Search for the cell housing the specified text and yield its (X, Y) center coordinate. 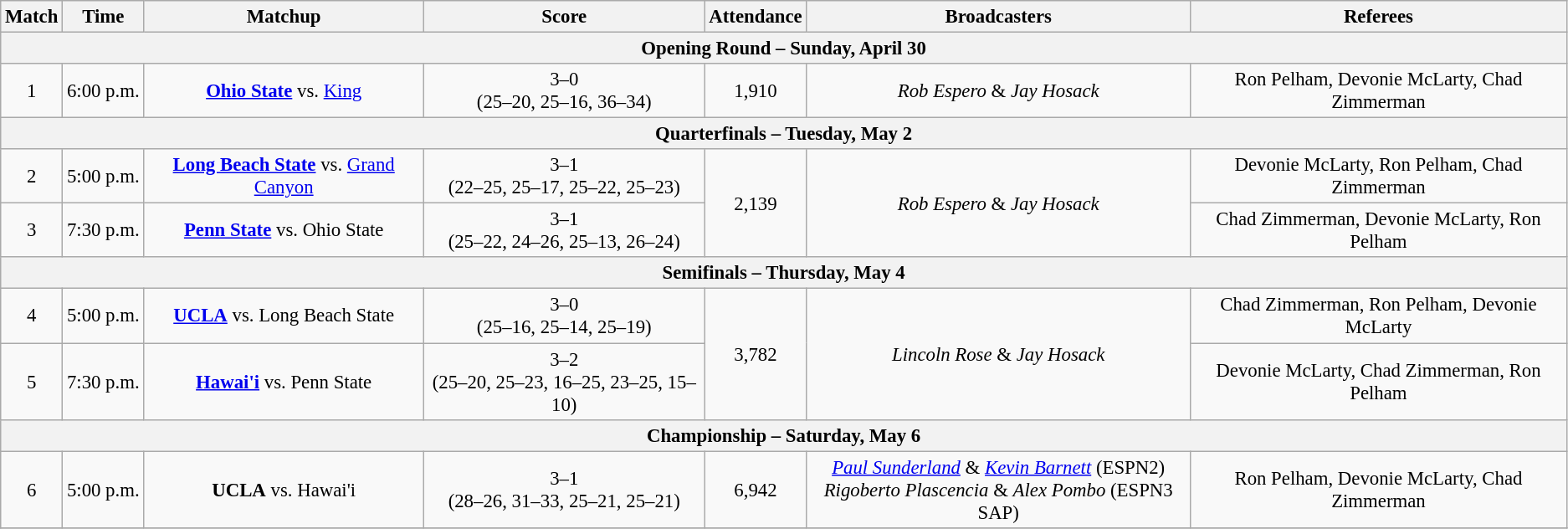
Quarterfinals – Tuesday, May 2 (784, 134)
3–2(25–20, 25–23, 16–25, 23–25, 15–10) (564, 382)
Paul Sunderland & Kevin Barnett (ESPN2) Rigoberto Plascencia & Alex Pombo (ESPN3 SAP) (998, 490)
Score (564, 17)
Devonie McLarty, Chad Zimmerman, Ron Pelham (1378, 382)
Championship – Saturday, May 6 (784, 435)
Matchup (284, 17)
6,942 (756, 490)
Ohio State vs. King (284, 90)
3 (32, 231)
6 (32, 490)
1 (32, 90)
3–0(25–16, 25–14, 25–19) (564, 316)
3–1(28–26, 31–33, 25–21, 25–21) (564, 490)
2,139 (756, 203)
UCLA vs. Hawai'i (284, 490)
Hawai'i vs. Penn State (284, 382)
6:00 p.m. (104, 90)
Time (104, 17)
3–1(25–22, 24–26, 25–13, 26–24) (564, 231)
Semifinals – Thursday, May 4 (784, 274)
Attendance (756, 17)
4 (32, 316)
Opening Round – Sunday, April 30 (784, 49)
Chad Zimmerman, Ron Pelham, Devonie McLarty (1378, 316)
Lincoln Rose & Jay Hosack (998, 354)
Long Beach State vs. Grand Canyon (284, 176)
Broadcasters (998, 17)
3–0(25–20, 25–16, 36–34) (564, 90)
3,782 (756, 354)
1,910 (756, 90)
Penn State vs. Ohio State (284, 231)
Referees (1378, 17)
UCLA vs. Long Beach State (284, 316)
2 (32, 176)
Chad Zimmerman, Devonie McLarty, Ron Pelham (1378, 231)
Devonie McLarty, Ron Pelham, Chad Zimmerman (1378, 176)
5 (32, 382)
Match (32, 17)
3–1(22–25, 25–17, 25–22, 25–23) (564, 176)
